Return the [X, Y] coordinate for the center point of the cell that contains the specified text.  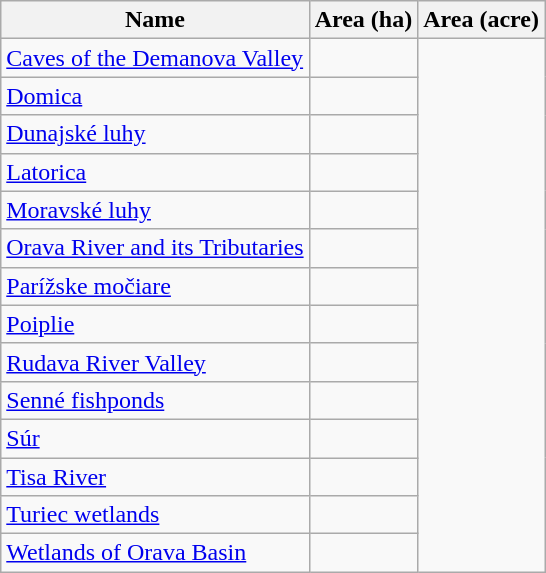
Senné fishponds [155, 400]
Súr [155, 438]
Name [155, 20]
Caves of the Demanova Valley [155, 58]
Domica [155, 96]
Moravské luhy [155, 210]
Parížske močiare [155, 286]
Tisa River [155, 477]
Latorica [155, 172]
Area (acre) [482, 20]
Wetlands of Orava Basin [155, 553]
Orava River and its Tributaries [155, 248]
Turiec wetlands [155, 515]
Poiplie [155, 324]
Rudava River Valley [155, 362]
Dunajské luhy [155, 134]
Area (ha) [364, 20]
